Capture the cell that displays the provided text and extract its (x, y) central coordinate. 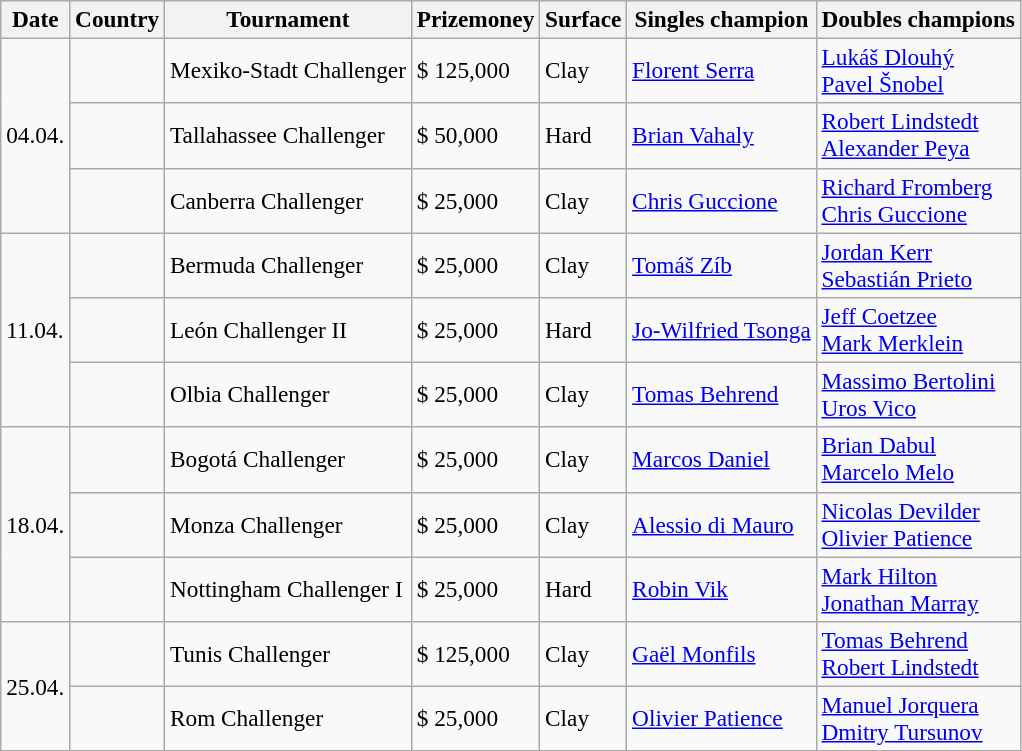
Jeff Coetzee Mark Merklein (918, 330)
Prizemoney (475, 19)
Monza Challenger (288, 524)
Rom Challenger (288, 718)
Mark Hilton Jonathan Marray (918, 588)
$ 50,000 (475, 136)
Singles champion (722, 19)
Tournament (288, 19)
Robert Lindstedt Alexander Peya (918, 136)
Bermuda Challenger (288, 264)
11.04. (36, 329)
Bogotá Challenger (288, 460)
Nicolas Devilder Olivier Patience (918, 524)
Manuel Jorquera Dmitry Tursunov (918, 718)
25.04. (36, 686)
Chris Guccione (722, 200)
Nottingham Challenger I (288, 588)
18.04. (36, 524)
Gaël Monfils (722, 654)
Florent Serra (722, 70)
Canberra Challenger (288, 200)
Tallahassee Challenger (288, 136)
Country (118, 19)
Robin Vik (722, 588)
Olivier Patience (722, 718)
Tomáš Zíb (722, 264)
Richard Fromberg Chris Guccione (918, 200)
Mexiko-Stadt Challenger (288, 70)
Jordan Kerr Sebastián Prieto (918, 264)
Massimo Bertolini Uros Vico (918, 394)
Tomas Behrend Robert Lindstedt (918, 654)
Marcos Daniel (722, 460)
Olbia Challenger (288, 394)
Brian Vahaly (722, 136)
León Challenger II (288, 330)
Date (36, 19)
Tomas Behrend (722, 394)
Surface (584, 19)
Lukáš Dlouhý Pavel Šnobel (918, 70)
Jo-Wilfried Tsonga (722, 330)
04.04. (36, 135)
Doubles champions (918, 19)
Alessio di Mauro (722, 524)
Tunis Challenger (288, 654)
Brian Dabul Marcelo Melo (918, 460)
